Scan for the cell matching the given text and deliver its (X, Y) coordinate at center. 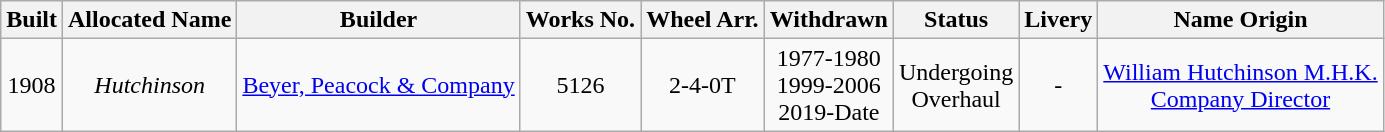
1977-19801999-20062019-Date (828, 85)
Wheel Arr. (702, 20)
Beyer, Peacock & Company (378, 85)
1908 (32, 85)
Builder (378, 20)
5126 (580, 85)
Status (956, 20)
Hutchinson (150, 85)
2-4-0T (702, 85)
Withdrawn (828, 20)
UndergoingOverhaul (956, 85)
Livery (1058, 20)
Built (32, 20)
- (1058, 85)
William Hutchinson M.H.K.Company Director (1240, 85)
Allocated Name (150, 20)
Works No. (580, 20)
Name Origin (1240, 20)
